For the text-containing cell, return its midpoint in [X, Y] coordinate format. 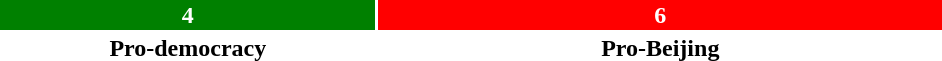
6 [660, 15]
4 [188, 15]
